Determine the [X, Y] coordinate at the center of the cell enclosing the given text.  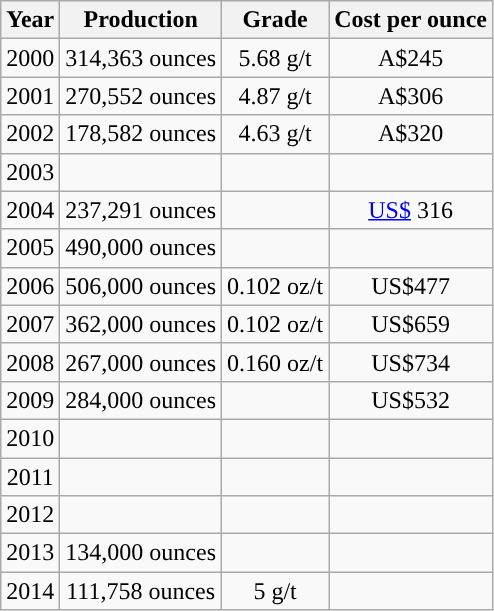
111,758 ounces [141, 591]
0.160 oz/t [276, 362]
2014 [30, 591]
284,000 ounces [141, 400]
4.87 g/t [276, 96]
134,000 ounces [141, 553]
2006 [30, 286]
2004 [30, 210]
Cost per ounce [411, 20]
2013 [30, 553]
178,582 ounces [141, 134]
490,000 ounces [141, 248]
267,000 ounces [141, 362]
2011 [30, 477]
4.63 g/t [276, 134]
2007 [30, 324]
US$734 [411, 362]
US$477 [411, 286]
270,552 ounces [141, 96]
A$306 [411, 96]
US$659 [411, 324]
2003 [30, 172]
2009 [30, 400]
5.68 g/t [276, 58]
Grade [276, 20]
Production [141, 20]
362,000 ounces [141, 324]
US$532 [411, 400]
A$245 [411, 58]
2012 [30, 515]
2001 [30, 96]
A$320 [411, 134]
2002 [30, 134]
314,363 ounces [141, 58]
506,000 ounces [141, 286]
5 g/t [276, 591]
US$ 316 [411, 210]
2008 [30, 362]
2010 [30, 438]
Year [30, 20]
237,291 ounces [141, 210]
2005 [30, 248]
2000 [30, 58]
